Detect which cell encompasses the target text, then output its [x, y] center coordinate. 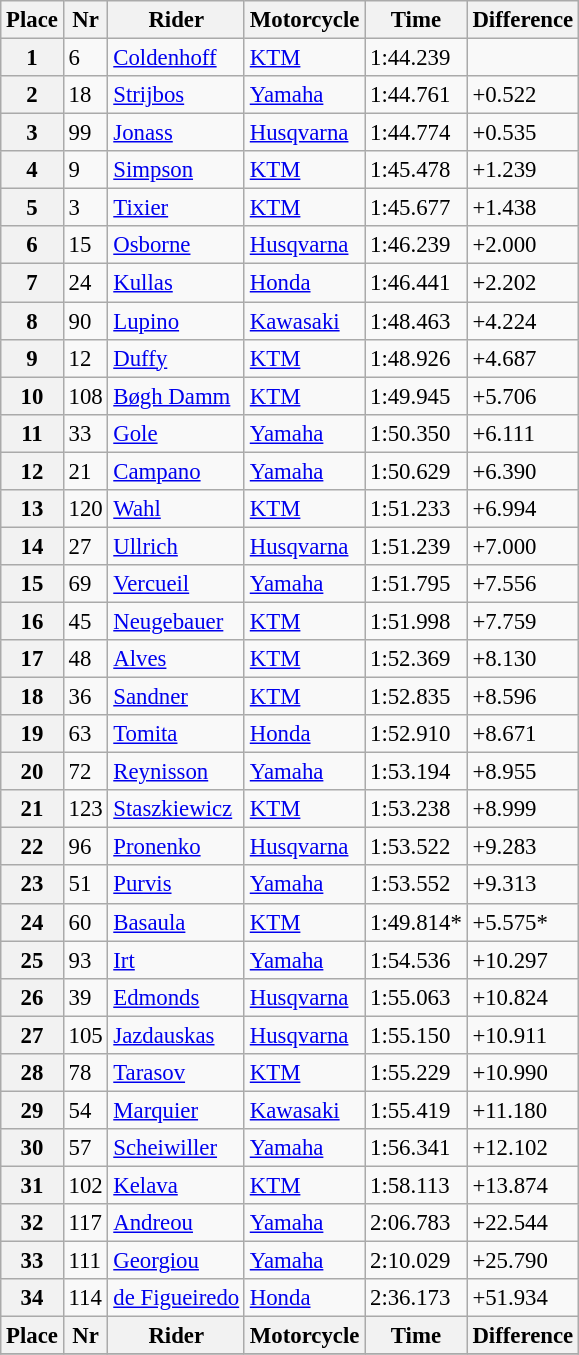
Alves [176, 659]
Neugebauer [176, 621]
Gole [176, 433]
96 [86, 847]
+4.687 [522, 358]
+9.283 [522, 847]
Georgiou [176, 1261]
1 [32, 58]
1:53.522 [416, 847]
120 [86, 509]
+25.790 [522, 1261]
Tomita [176, 734]
+7.556 [522, 584]
22 [32, 847]
1:50.350 [416, 433]
+8.130 [522, 659]
39 [86, 997]
1:51.795 [416, 584]
+7.759 [522, 621]
1:45.478 [416, 170]
4 [32, 170]
Duffy [176, 358]
+1.239 [522, 170]
72 [86, 772]
14 [32, 546]
+0.535 [522, 133]
1:55.063 [416, 997]
Coldenhoff [176, 58]
1:52.835 [416, 697]
Edmonds [176, 997]
1:46.441 [416, 283]
Lupino [176, 321]
Jonass [176, 133]
45 [86, 621]
Tarasov [176, 1073]
108 [86, 396]
2:10.029 [416, 1261]
1:44.239 [416, 58]
Irt [176, 960]
Bøgh Damm [176, 396]
Kelava [176, 1185]
30 [32, 1148]
93 [86, 960]
17 [32, 659]
1:53.552 [416, 885]
+7.000 [522, 546]
+6.994 [522, 509]
1:56.341 [416, 1148]
de Figueiredo [176, 1298]
1:48.926 [416, 358]
+51.934 [522, 1298]
102 [86, 1185]
+10.824 [522, 997]
+12.102 [522, 1148]
Vercueil [176, 584]
99 [86, 133]
+5.706 [522, 396]
63 [86, 734]
28 [32, 1073]
Scheiwiller [176, 1148]
1:44.761 [416, 95]
Purvis [176, 885]
Strijbos [176, 95]
117 [86, 1223]
+10.990 [522, 1073]
5 [32, 208]
114 [86, 1298]
1:53.194 [416, 772]
1:52.369 [416, 659]
7 [32, 283]
123 [86, 809]
+2.202 [522, 283]
51 [86, 885]
+0.522 [522, 95]
Wahl [176, 509]
Ullrich [176, 546]
1:44.774 [416, 133]
48 [86, 659]
+8.999 [522, 809]
1:48.463 [416, 321]
Reynisson [176, 772]
Pronenko [176, 847]
Andreou [176, 1223]
Staszkiewicz [176, 809]
+10.911 [522, 1035]
36 [86, 697]
54 [86, 1110]
Campano [176, 471]
1:53.238 [416, 809]
90 [86, 321]
69 [86, 584]
2:36.173 [416, 1298]
2 [32, 95]
25 [32, 960]
+6.111 [522, 433]
34 [32, 1298]
2:06.783 [416, 1223]
1:49.814* [416, 922]
111 [86, 1261]
1:55.229 [416, 1073]
31 [32, 1185]
1:51.233 [416, 509]
23 [32, 885]
Kullas [176, 283]
Sandner [176, 697]
+8.671 [522, 734]
10 [32, 396]
11 [32, 433]
1:55.150 [416, 1035]
+11.180 [522, 1110]
57 [86, 1148]
Simpson [176, 170]
60 [86, 922]
32 [32, 1223]
1:52.910 [416, 734]
1:46.239 [416, 245]
1:54.536 [416, 960]
1:49.945 [416, 396]
Tixier [176, 208]
1:58.113 [416, 1185]
1:45.677 [416, 208]
78 [86, 1073]
105 [86, 1035]
13 [32, 509]
Marquier [176, 1110]
Basaula [176, 922]
20 [32, 772]
+2.000 [522, 245]
Jazdauskas [176, 1035]
16 [32, 621]
1:51.239 [416, 546]
+9.313 [522, 885]
26 [32, 997]
+8.955 [522, 772]
1:55.419 [416, 1110]
29 [32, 1110]
+6.390 [522, 471]
+4.224 [522, 321]
+10.297 [522, 960]
+5.575* [522, 922]
1:51.998 [416, 621]
+13.874 [522, 1185]
+22.544 [522, 1223]
+8.596 [522, 697]
+1.438 [522, 208]
1:50.629 [416, 471]
Osborne [176, 245]
8 [32, 321]
19 [32, 734]
